Search for the cell housing the specified text and yield its [X, Y] center coordinate. 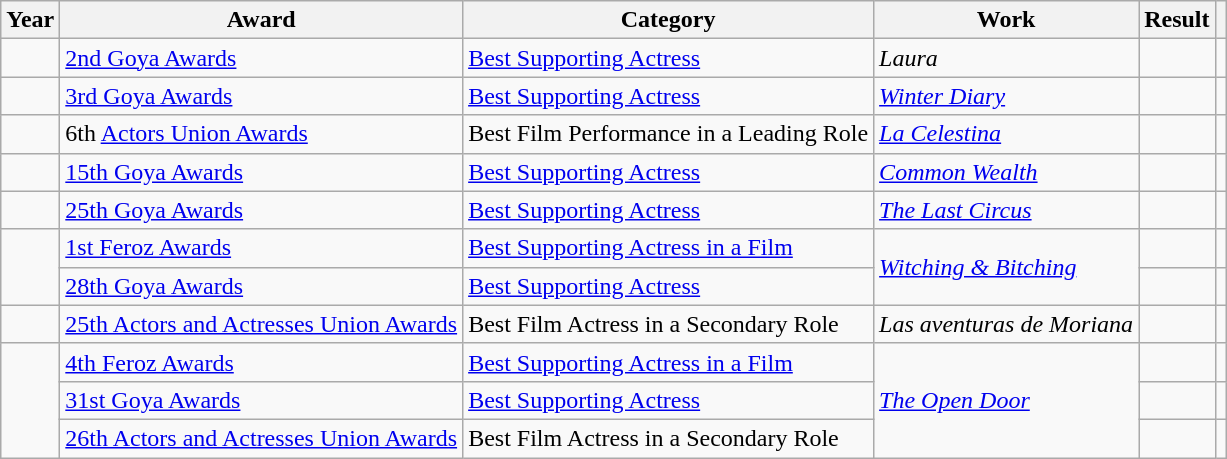
1st Feroz Awards [262, 248]
Award [262, 20]
4th Feroz Awards [262, 362]
31st Goya Awards [262, 400]
Best Film Performance in a Leading Role [668, 134]
The Open Door [1006, 400]
28th Goya Awards [262, 286]
25th Goya Awards [262, 210]
2nd Goya Awards [262, 58]
26th Actors and Actresses Union Awards [262, 438]
La Celestina [1006, 134]
15th Goya Awards [262, 172]
3rd Goya Awards [262, 96]
6th Actors Union Awards [262, 134]
Winter Diary [1006, 96]
Year [30, 20]
Result [1177, 20]
Laura [1006, 58]
Witching & Bitching [1006, 267]
Work [1006, 20]
The Last Circus [1006, 210]
Common Wealth [1006, 172]
Category [668, 20]
Las aventuras de Moriana [1006, 324]
25th Actors and Actresses Union Awards [262, 324]
